Find where the given text appears and provide that cell's center as (X, Y) coordinate. 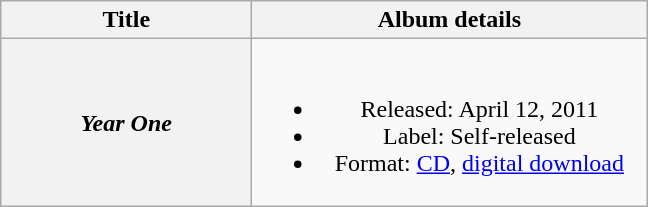
Year One (126, 122)
Title (126, 20)
Released: April 12, 2011Label: Self-releasedFormat: CD, digital download (450, 122)
Album details (450, 20)
